For the text-containing cell, return its midpoint in [x, y] coordinate format. 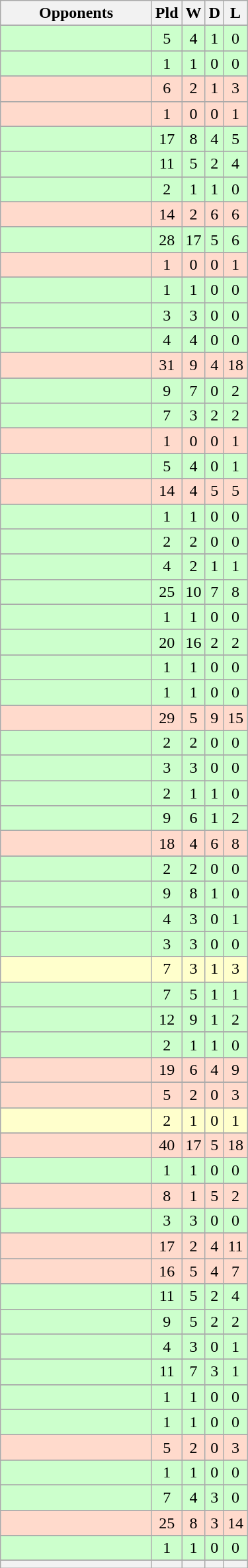
L [235, 13]
15 [235, 717]
12 [167, 1019]
20 [167, 642]
19 [167, 1070]
31 [167, 366]
D [214, 13]
40 [167, 1146]
Pld [167, 13]
29 [167, 717]
Opponents [77, 13]
W [193, 13]
10 [193, 592]
28 [167, 239]
